Scan for the cell matching the given text and deliver its (x, y) coordinate at center. 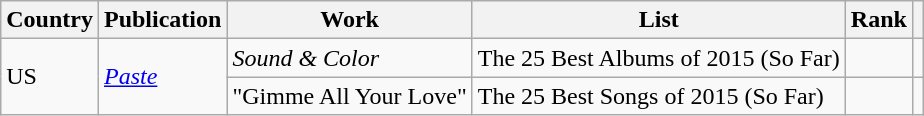
Publication (162, 20)
Rank (878, 20)
Sound & Color (350, 58)
Work (350, 20)
US (50, 77)
"Gimme All Your Love" (350, 96)
The 25 Best Songs of 2015 (So Far) (658, 96)
List (658, 20)
Country (50, 20)
Paste (162, 77)
The 25 Best Albums of 2015 (So Far) (658, 58)
